Locate the cell with the specified text and output its [x, y] center coordinate. 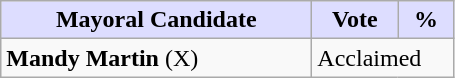
Acclaimed [383, 58]
Mayoral Candidate [156, 20]
Mandy Martin (X) [156, 58]
% [426, 20]
Vote [355, 20]
